Scan for the cell matching the given text and deliver its (x, y) coordinate at center. 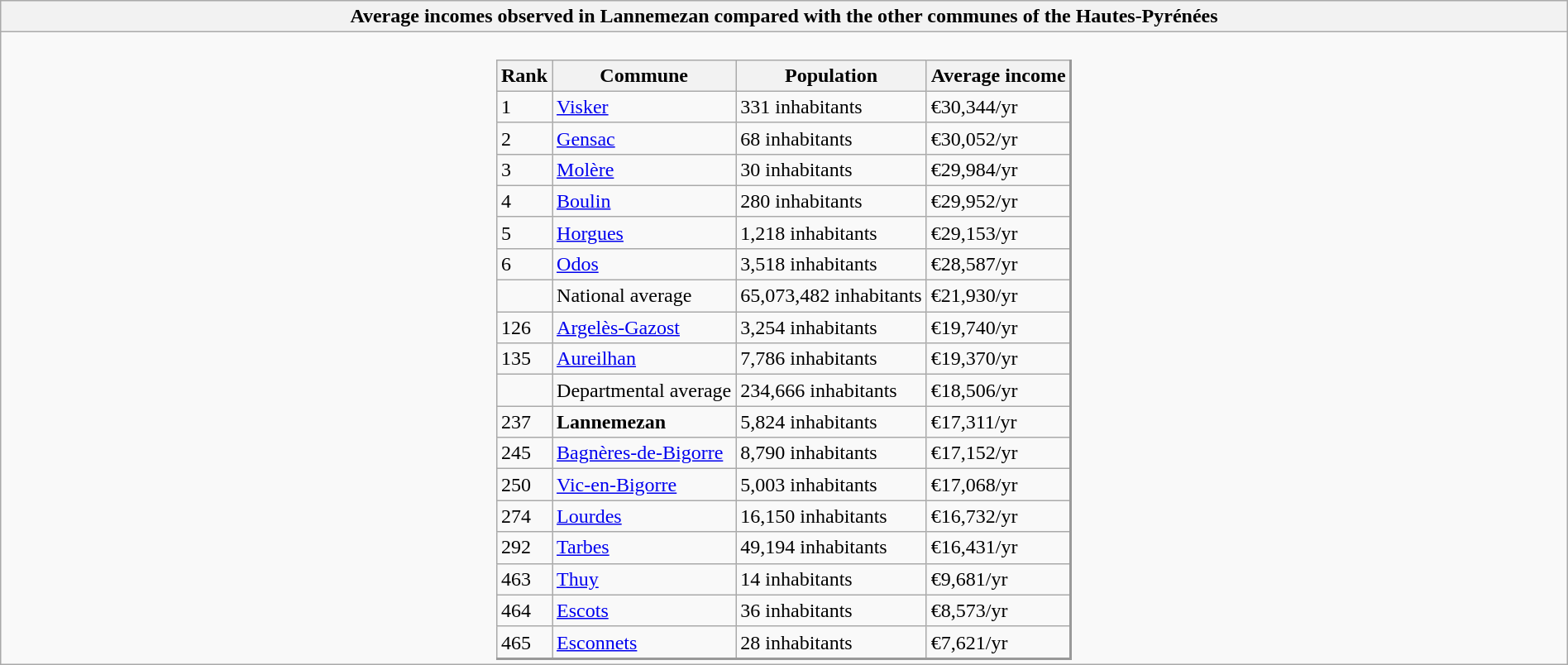
135 (524, 359)
292 (524, 548)
1,218 inhabitants (831, 232)
€29,153/yr (999, 232)
49,194 inhabitants (831, 548)
National average (644, 296)
8,790 inhabitants (831, 453)
16,150 inhabitants (831, 516)
Escots (644, 610)
€16,431/yr (999, 548)
€17,311/yr (999, 422)
Esconnets (644, 642)
465 (524, 642)
Aureilhan (644, 359)
36 inhabitants (831, 610)
Gensac (644, 138)
Average income (999, 75)
5,824 inhabitants (831, 422)
€19,740/yr (999, 328)
1 (524, 107)
5 (524, 232)
Molère (644, 170)
€21,930/yr (999, 296)
Boulin (644, 201)
€16,732/yr (999, 516)
Population (831, 75)
3,254 inhabitants (831, 328)
28 inhabitants (831, 642)
331 inhabitants (831, 107)
6 (524, 264)
274 (524, 516)
€17,152/yr (999, 453)
Visker (644, 107)
3 (524, 170)
€19,370/yr (999, 359)
4 (524, 201)
30 inhabitants (831, 170)
65,073,482 inhabitants (831, 296)
2 (524, 138)
5,003 inhabitants (831, 485)
Average incomes observed in Lannemezan compared with the other communes of the Hautes-Pyrénées (784, 17)
234,666 inhabitants (831, 390)
€30,052/yr (999, 138)
237 (524, 422)
Bagnères-de-Bigorre (644, 453)
Commune (644, 75)
€7,621/yr (999, 642)
3,518 inhabitants (831, 264)
€29,984/yr (999, 170)
€30,344/yr (999, 107)
€18,506/yr (999, 390)
€8,573/yr (999, 610)
464 (524, 610)
Odos (644, 264)
68 inhabitants (831, 138)
463 (524, 579)
€17,068/yr (999, 485)
Argelès-Gazost (644, 328)
7,786 inhabitants (831, 359)
Tarbes (644, 548)
Thuy (644, 579)
14 inhabitants (831, 579)
€28,587/yr (999, 264)
245 (524, 453)
€29,952/yr (999, 201)
€9,681/yr (999, 579)
Rank (524, 75)
Lourdes (644, 516)
126 (524, 328)
Vic-en-Bigorre (644, 485)
Horgues (644, 232)
280 inhabitants (831, 201)
Lannemezan (644, 422)
250 (524, 485)
Departmental average (644, 390)
